Capture the cell that displays the provided text and extract its [x, y] central coordinate. 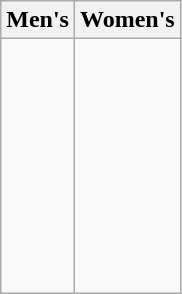
Women's [127, 20]
Men's [38, 20]
